Find where the given text appears and provide that cell's center as [X, Y] coordinate. 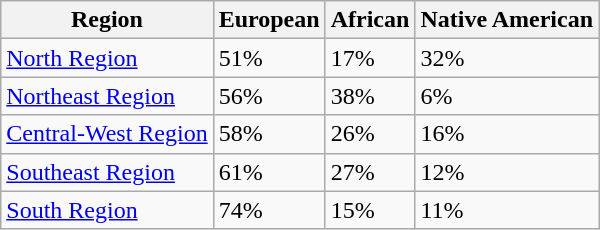
15% [370, 210]
North Region [107, 58]
27% [370, 172]
74% [269, 210]
African [370, 20]
12% [507, 172]
51% [269, 58]
16% [507, 134]
38% [370, 96]
26% [370, 134]
Northeast Region [107, 96]
South Region [107, 210]
17% [370, 58]
11% [507, 210]
Central-West Region [107, 134]
61% [269, 172]
6% [507, 96]
Region [107, 20]
58% [269, 134]
Southeast Region [107, 172]
Native American [507, 20]
56% [269, 96]
32% [507, 58]
European [269, 20]
